Capture the cell that displays the provided text and extract its (x, y) central coordinate. 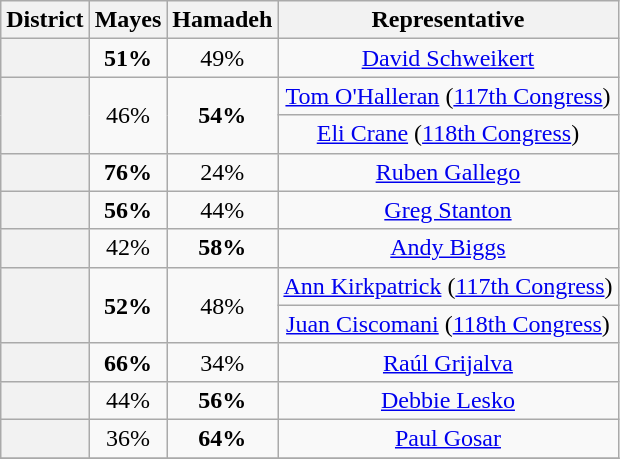
34% (222, 362)
Eli Crane (118th Congress) (448, 134)
Ruben Gallego (448, 172)
36% (128, 438)
District (45, 20)
58% (222, 248)
76% (128, 172)
Ann Kirkpatrick (117th Congress) (448, 286)
51% (128, 58)
Mayes (128, 20)
Representative (448, 20)
Hamadeh (222, 20)
Andy Biggs (448, 248)
Paul Gosar (448, 438)
66% (128, 362)
David Schweikert (448, 58)
46% (128, 115)
Raúl Grijalva (448, 362)
49% (222, 58)
Debbie Lesko (448, 400)
Juan Ciscomani (118th Congress) (448, 324)
54% (222, 115)
42% (128, 248)
24% (222, 172)
64% (222, 438)
Tom O'Halleran (117th Congress) (448, 96)
Greg Stanton (448, 210)
48% (222, 305)
52% (128, 305)
